Provide the (X, Y) coordinate of the cell's center where the given text is located.  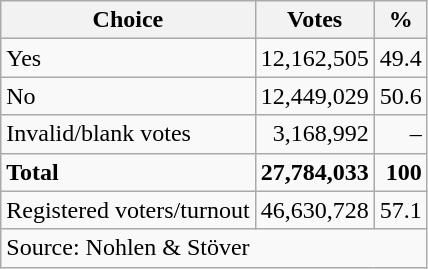
3,168,992 (314, 134)
No (128, 96)
50.6 (400, 96)
Choice (128, 20)
Invalid/blank votes (128, 134)
Source: Nohlen & Stöver (214, 248)
Votes (314, 20)
49.4 (400, 58)
% (400, 20)
27,784,033 (314, 172)
– (400, 134)
46,630,728 (314, 210)
Total (128, 172)
57.1 (400, 210)
Yes (128, 58)
Registered voters/turnout (128, 210)
12,162,505 (314, 58)
12,449,029 (314, 96)
100 (400, 172)
